For the text-containing cell, return its midpoint in [X, Y] coordinate format. 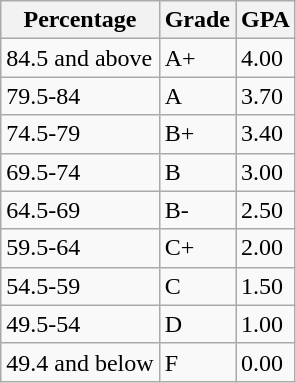
3.70 [266, 96]
49.4 and below [80, 362]
1.50 [266, 286]
64.5-69 [80, 210]
59.5-64 [80, 248]
2.00 [266, 248]
A+ [197, 58]
D [197, 324]
0.00 [266, 362]
B+ [197, 134]
4.00 [266, 58]
B- [197, 210]
2.50 [266, 210]
3.40 [266, 134]
54.5-59 [80, 286]
B [197, 172]
1.00 [266, 324]
84.5 and above [80, 58]
Percentage [80, 20]
69.5-74 [80, 172]
F [197, 362]
74.5-79 [80, 134]
C [197, 286]
79.5-84 [80, 96]
49.5-54 [80, 324]
Grade [197, 20]
GPA [266, 20]
A [197, 96]
C+ [197, 248]
3.00 [266, 172]
